Detect which cell encompasses the target text, then output its (x, y) center coordinate. 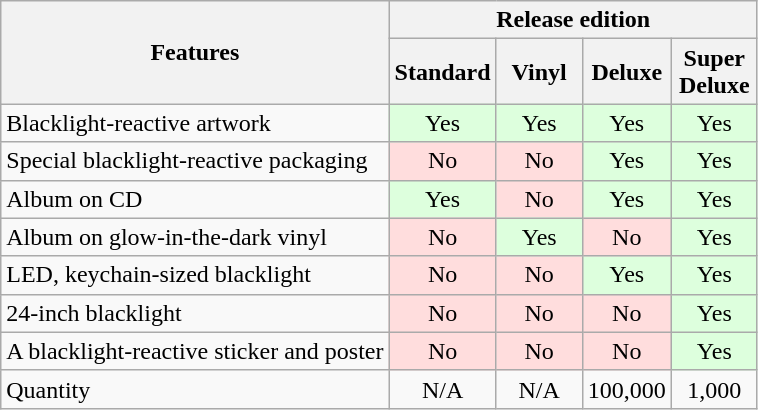
1,000 (714, 389)
Album on CD (195, 199)
LED, keychain-sized blacklight (195, 275)
Quantity (195, 389)
100,000 (626, 389)
Special blacklight-reactive packaging (195, 161)
24-inch blacklight (195, 313)
Vinyl (539, 72)
A blacklight-reactive sticker and poster (195, 351)
Features (195, 52)
Deluxe (626, 72)
Release edition (573, 20)
Standard (442, 72)
Super Deluxe (714, 72)
Album on glow-in-the-dark vinyl (195, 237)
Blacklight-reactive artwork (195, 123)
